Scan for the cell matching the given text and deliver its [x, y] coordinate at center. 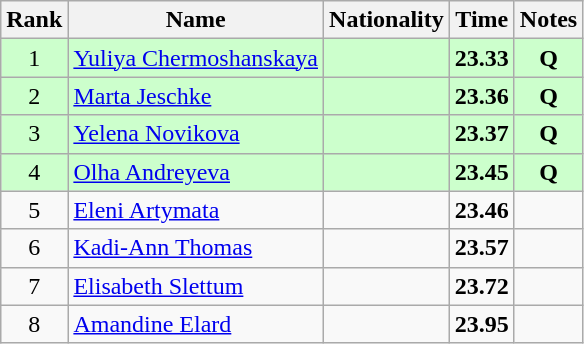
23.57 [482, 248]
23.33 [482, 58]
3 [34, 134]
4 [34, 172]
6 [34, 248]
23.46 [482, 210]
2 [34, 96]
5 [34, 210]
Notes [548, 20]
23.95 [482, 324]
Eleni Artymata [196, 210]
Kadi-Ann Thomas [196, 248]
Name [196, 20]
Nationality [387, 20]
23.37 [482, 134]
23.36 [482, 96]
Marta Jeschke [196, 96]
Olha Andreyeva [196, 172]
23.45 [482, 172]
8 [34, 324]
Amandine Elard [196, 324]
Rank [34, 20]
23.72 [482, 286]
Time [482, 20]
1 [34, 58]
Yelena Novikova [196, 134]
Yuliya Chermoshanskaya [196, 58]
7 [34, 286]
Elisabeth Slettum [196, 286]
